For the text-containing cell, return its midpoint in (X, Y) coordinate format. 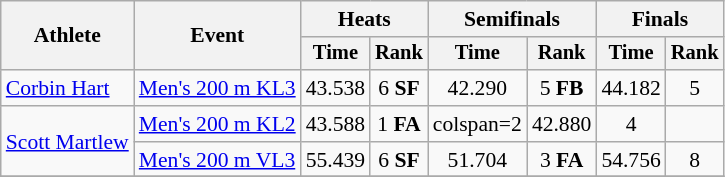
5 (695, 88)
Men's 200 m KL3 (218, 88)
Heats (364, 19)
Scott Martlew (68, 142)
Event (218, 36)
Athlete (68, 36)
colspan=2 (478, 124)
Men's 200 m KL2 (218, 124)
43.588 (336, 124)
5 FB (562, 88)
Corbin Hart (68, 88)
Semifinals (512, 19)
42.880 (562, 124)
43.538 (336, 88)
1 FA (399, 124)
44.182 (630, 88)
4 (630, 124)
Finals (660, 19)
42.290 (478, 88)
6 SF (399, 88)
